Return (x, y) of the center of cell containing provided text 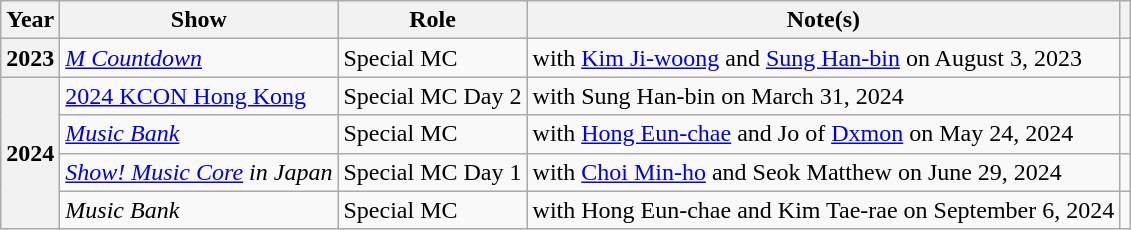
Show (199, 20)
M Countdown (199, 58)
with Kim Ji-woong and Sung Han-bin on August 3, 2023 (824, 58)
with Choi Min-ho and Seok Matthew on June 29, 2024 (824, 172)
with Hong Eun-chae and Kim Tae-rae on September 6, 2024 (824, 210)
with Sung Han-bin on March 31, 2024 (824, 96)
with Hong Eun-chae and Jo of Dxmon on May 24, 2024 (824, 134)
Role (432, 20)
Special MC Day 1 (432, 172)
2023 (30, 58)
2024 (30, 153)
Year (30, 20)
Show! Music Core in Japan (199, 172)
Note(s) (824, 20)
Special MC Day 2 (432, 96)
2024 KCON Hong Kong (199, 96)
